Return the [x, y] coordinate for the center point of the cell that contains the specified text.  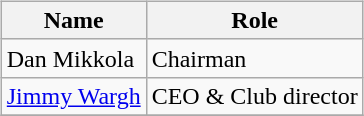
Name [74, 20]
CEO & Club director [254, 96]
Role [254, 20]
Dan Mikkola [74, 58]
Chairman [254, 58]
Jimmy Wargh [74, 96]
